Extract the (x, y) coordinate from the center of the cell holding the provided text.  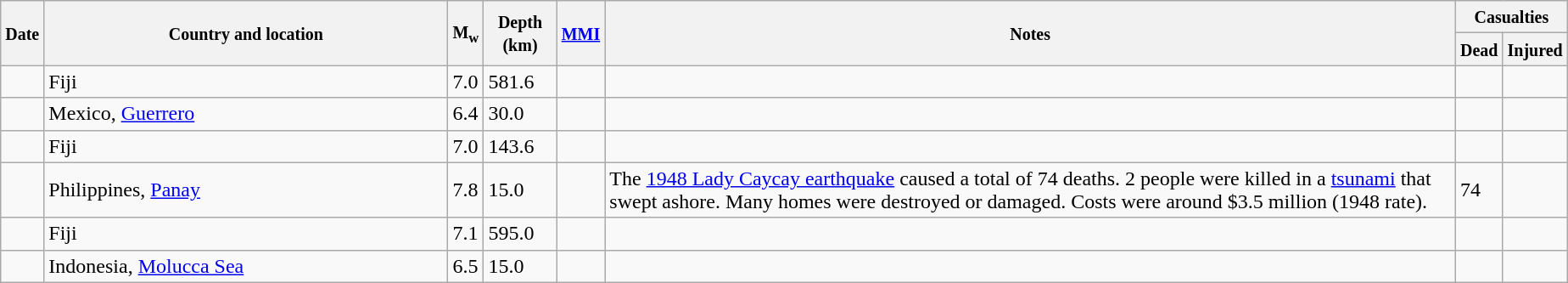
Indonesia, Molucca Sea (246, 266)
Depth (km) (520, 33)
143.6 (520, 146)
595.0 (520, 234)
Mexico, Guerrero (246, 114)
Philippines, Panay (246, 190)
Country and location (246, 33)
Dead (1479, 49)
581.6 (520, 82)
Mw (466, 33)
74 (1479, 190)
30.0 (520, 114)
6.4 (466, 114)
6.5 (466, 266)
MMI (580, 33)
Notes (1030, 33)
7.8 (466, 190)
Date (22, 33)
Casualties (1511, 17)
Injured (1535, 49)
7.1 (466, 234)
